Return the (X, Y) coordinate for the center point of the cell that contains the specified text.  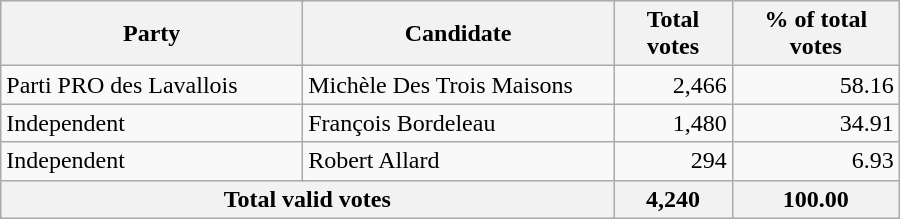
Parti PRO des Lavallois (152, 85)
Total votes (674, 34)
François Bordeleau (458, 123)
Robert Allard (458, 161)
Michèle Des Trois Maisons (458, 85)
34.91 (816, 123)
% of total votes (816, 34)
294 (674, 161)
Candidate (458, 34)
100.00 (816, 199)
6.93 (816, 161)
58.16 (816, 85)
4,240 (674, 199)
Total valid votes (308, 199)
1,480 (674, 123)
2,466 (674, 85)
Party (152, 34)
